Search for the cell housing the specified text and yield its (X, Y) center coordinate. 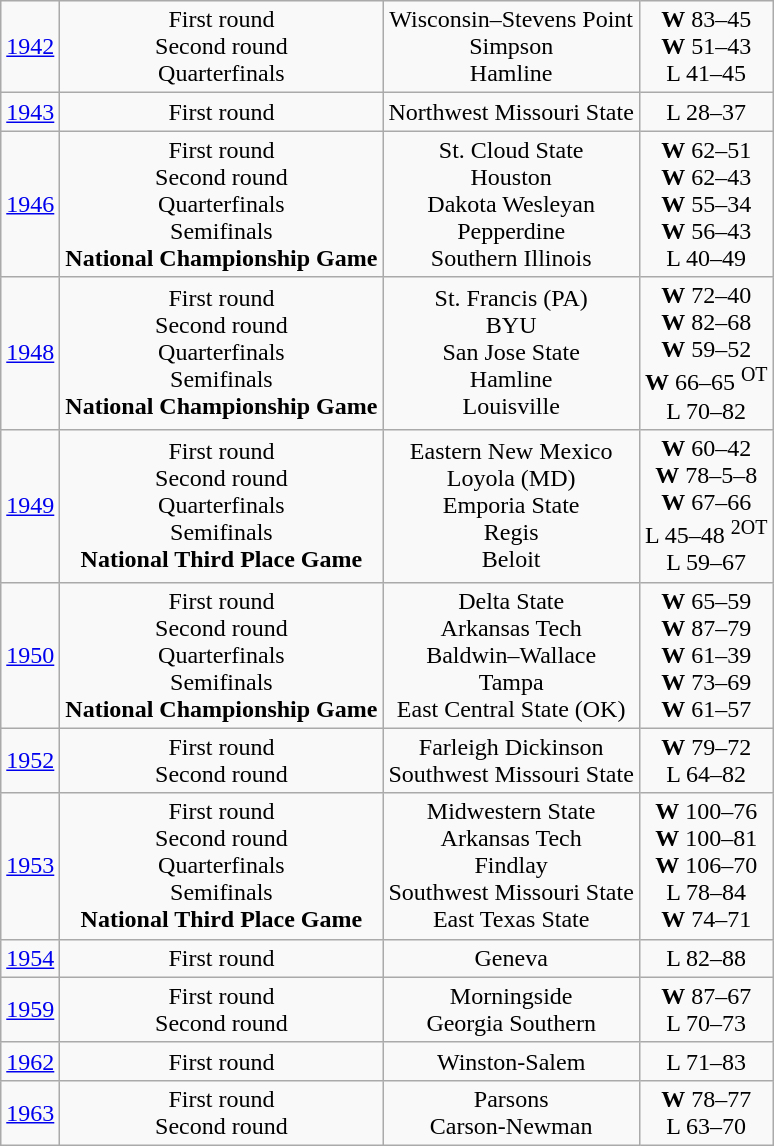
1952 (30, 760)
W 87–67L 70–73 (706, 1010)
St. Francis (PA)BYUSan Jose StateHamlineLouisville (511, 354)
1942 (30, 47)
L 28–37 (706, 112)
W 60–42W 78–5–8W 67–66L 45–48 2OTL 59–67 (706, 506)
Northwest Missouri State (511, 112)
L 71–83 (706, 1061)
W 100–76W 100–81W 106–70L 78–84W 74–71 (706, 866)
Farleigh DickinsonSouthwest Missouri State (511, 760)
W 78–77L 63–70 (706, 1112)
Midwestern StateArkansas TechFindlaySouthwest Missouri StateEast Texas State (511, 866)
Delta StateArkansas TechBaldwin–WallaceTampaEast Central State (OK) (511, 655)
1946 (30, 204)
1953 (30, 866)
MorningsideGeorgia Southern (511, 1010)
W 62–51W 62–43W 55–34W 56–43L 40–49 (706, 204)
St. Cloud StateHoustonDakota WesleyanPepperdineSouthern Illinois (511, 204)
1962 (30, 1061)
Geneva (511, 958)
1963 (30, 1112)
W 83–45W 51–43L 41–45 (706, 47)
1954 (30, 958)
1959 (30, 1010)
Wisconsin–Stevens PointSimpsonHamline (511, 47)
ParsonsCarson-Newman (511, 1112)
Eastern New MexicoLoyola (MD)Emporia StateRegisBeloit (511, 506)
First roundSecond roundQuarterfinals (222, 47)
W 79–72L 64–82 (706, 760)
1948 (30, 354)
1950 (30, 655)
W 72–40W 82–68W 59–52W 66–65 OTL 70–82 (706, 354)
Winston-Salem (511, 1061)
L 82–88 (706, 958)
1949 (30, 506)
W 65–59W 87–79W 61–39W 73–69W 61–57 (706, 655)
1943 (30, 112)
